Return the [X, Y] coordinate for the center point of the cell that contains the specified text.  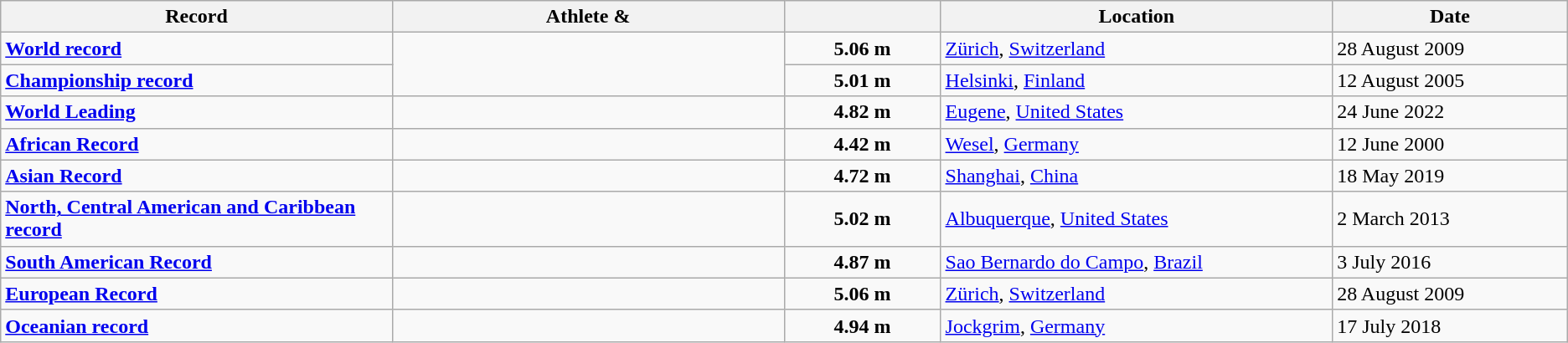
African Record [197, 144]
18 May 2019 [1451, 176]
Wesel, Germany [1137, 144]
Sao Bernardo do Campo, Brazil [1137, 262]
2 March 2013 [1451, 219]
3 July 2016 [1451, 262]
5.02 m [863, 219]
12 August 2005 [1451, 80]
Location [1137, 17]
4.82 m [863, 112]
Eugene, United States [1137, 112]
17 July 2018 [1451, 325]
Championship record [197, 80]
Albuquerque, United States [1137, 219]
Date [1451, 17]
South American Record [197, 262]
Record [197, 17]
4.72 m [863, 176]
4.94 m [863, 325]
World Leading [197, 112]
4.42 m [863, 144]
World record [197, 49]
Oceanian record [197, 325]
Athlete & [588, 17]
Jockgrim, Germany [1137, 325]
Helsinki, Finland [1137, 80]
Asian Record [197, 176]
Shanghai, China [1137, 176]
4.87 m [863, 262]
5.01 m [863, 80]
12 June 2000 [1451, 144]
North, Central American and Caribbean record [197, 219]
European Record [197, 294]
24 June 2022 [1451, 112]
